Pinpoint the cell where the given text exists, returning its [x, y] midpoint coordinate. 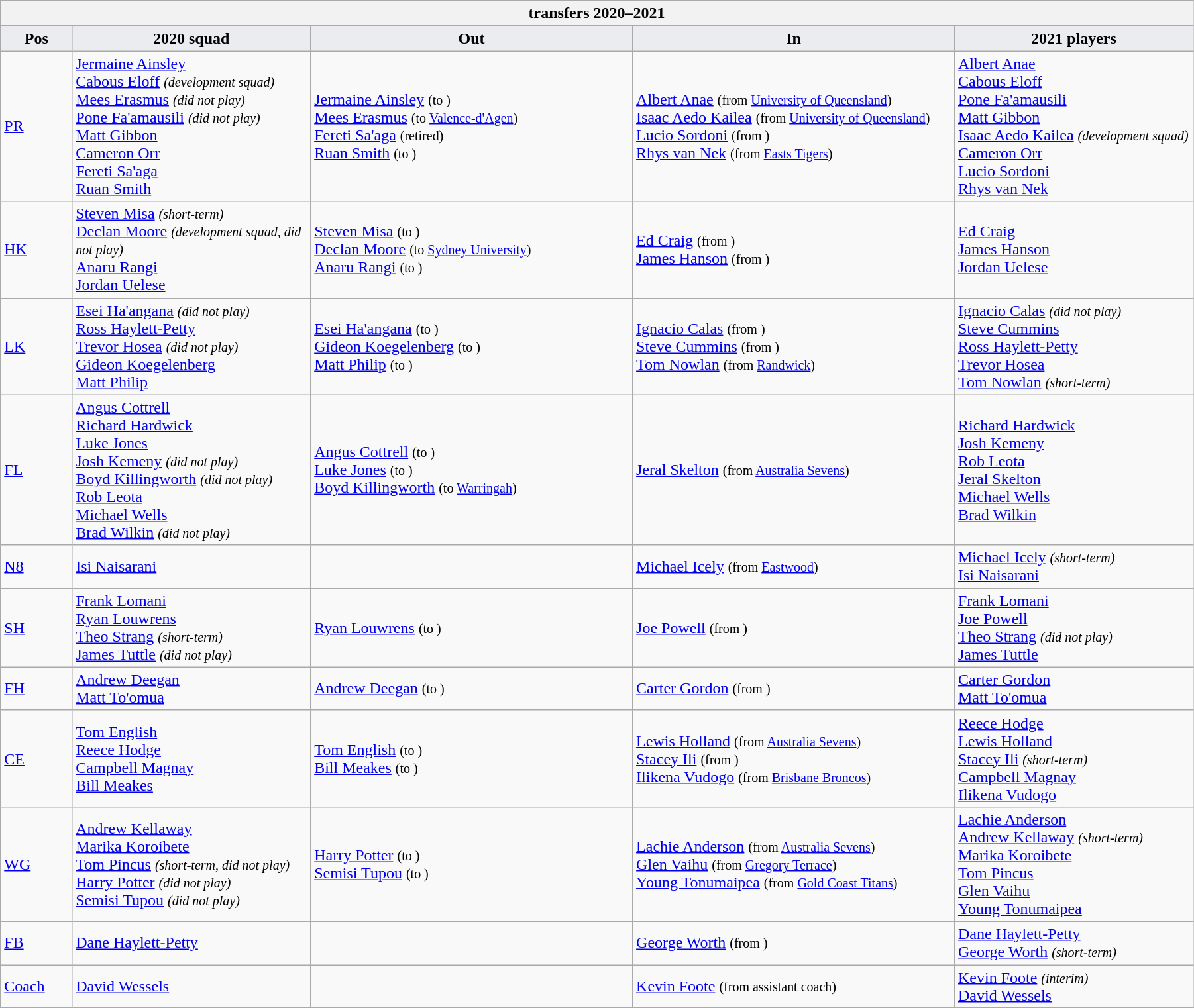
Ignacio Calas (from ) Steve Cummins (from ) Tom Nowlan (from Randwick) [794, 346]
2021 players [1073, 38]
Angus Cottrell (to ) Luke Jones (to ) Boyd Killingworth (to Warringah) [472, 470]
Steven Misa (to ) Declan Moore (to Sydney University) Anaru Rangi (to ) [472, 250]
Dane Haylett-Petty George Worth (short-term) [1073, 943]
FB [36, 943]
Frank Lomani Ryan Louwrens Theo Strang (short-term) James Tuttle (did not play) [191, 628]
FH [36, 689]
2020 squad [191, 38]
PR [36, 126]
Andrew Kellaway Marika Koroibete Tom Pincus (short-term, did not play) Harry Potter (did not play) Semisi Tupou (did not play) [191, 864]
Harry Potter (to ) Semisi Tupou (to ) [472, 864]
Ed Craig (from ) James Hanson (from ) [794, 250]
Lachie Anderson (from Australia Sevens) Glen Vaihu (from Gregory Terrace) Young Tonumaipea (from Gold Coast Titans) [794, 864]
Frank Lomani Joe Powell Theo Strang (did not play) James Tuttle [1073, 628]
Michael Icely (short-term) Isi Naisarani [1073, 567]
Ignacio Calas (did not play) Steve Cummins Ross Haylett-Petty Trevor Hosea Tom Nowlan (short-term) [1073, 346]
Joe Powell (from ) [794, 628]
Andrew Deegan (to ) [472, 689]
HK [36, 250]
Ed Craig James Hanson Jordan Uelese [1073, 250]
Michael Icely (from Eastwood) [794, 567]
Coach [36, 985]
Reece Hodge Lewis Holland Stacey Ili (short-term) Campbell Magnay Ilikena Vudogo [1073, 758]
Carter Gordon (from ) [794, 689]
Pos [36, 38]
Albert Anae Cabous Eloff Pone Fa'amausili Matt Gibbon Isaac Aedo Kailea (development squad) Cameron Orr Lucio Sordoni Rhys van Nek [1073, 126]
Esei Ha'angana (to ) Gideon Koegelenberg (to ) Matt Philip (to ) [472, 346]
Tom English (to ) Bill Meakes (to ) [472, 758]
FL [36, 470]
Albert Anae (from University of Queensland) Isaac Aedo Kailea (from University of Queensland) Lucio Sordoni (from ) Rhys van Nek (from Easts Tigers) [794, 126]
WG [36, 864]
Lewis Holland (from Australia Sevens) Stacey Ili (from ) Ilikena Vudogo (from Brisbane Broncos) [794, 758]
SH [36, 628]
CE [36, 758]
George Worth (from ) [794, 943]
Kevin Foote (interim) David Wessels [1073, 985]
transfers 2020–2021 [597, 13]
Esei Ha'angana (did not play) Ross Haylett-Petty Trevor Hosea (did not play) Gideon Koegelenberg Matt Philip [191, 346]
LK [36, 346]
In [794, 38]
Carter Gordon Matt To'omua [1073, 689]
N8 [36, 567]
Andrew Deegan Matt To'omua [191, 689]
Steven Misa (short-term) Declan Moore (development squad, did not play) Anaru Rangi Jordan Uelese [191, 250]
Jeral Skelton (from Australia Sevens) [794, 470]
Richard Hardwick Josh Kemeny Rob Leota Jeral Skelton Michael Wells Brad Wilkin [1073, 470]
Tom English Reece Hodge Campbell Magnay Bill Meakes [191, 758]
Isi Naisarani [191, 567]
Dane Haylett-Petty [191, 943]
Lachie Anderson Andrew Kellaway (short-term) Marika Koroibete Tom Pincus Glen Vaihu Young Tonumaipea [1073, 864]
Out [472, 38]
Ryan Louwrens (to ) [472, 628]
Jermaine Ainsley (to ) Mees Erasmus (to Valence-d'Agen) Fereti Sa'aga (retired) Ruan Smith (to ) [472, 126]
David Wessels [191, 985]
Kevin Foote (from assistant coach) [794, 985]
